Identify which cell holds the provided text, then report its (x, y) central coordinate. 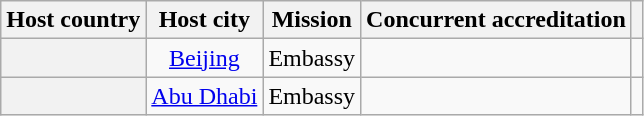
Host country (74, 20)
Mission (312, 20)
Host city (204, 20)
Abu Dhabi (204, 96)
Concurrent accreditation (496, 20)
Beijing (204, 58)
